From the cell containing the given text, extract its center point as (x, y) coordinate. 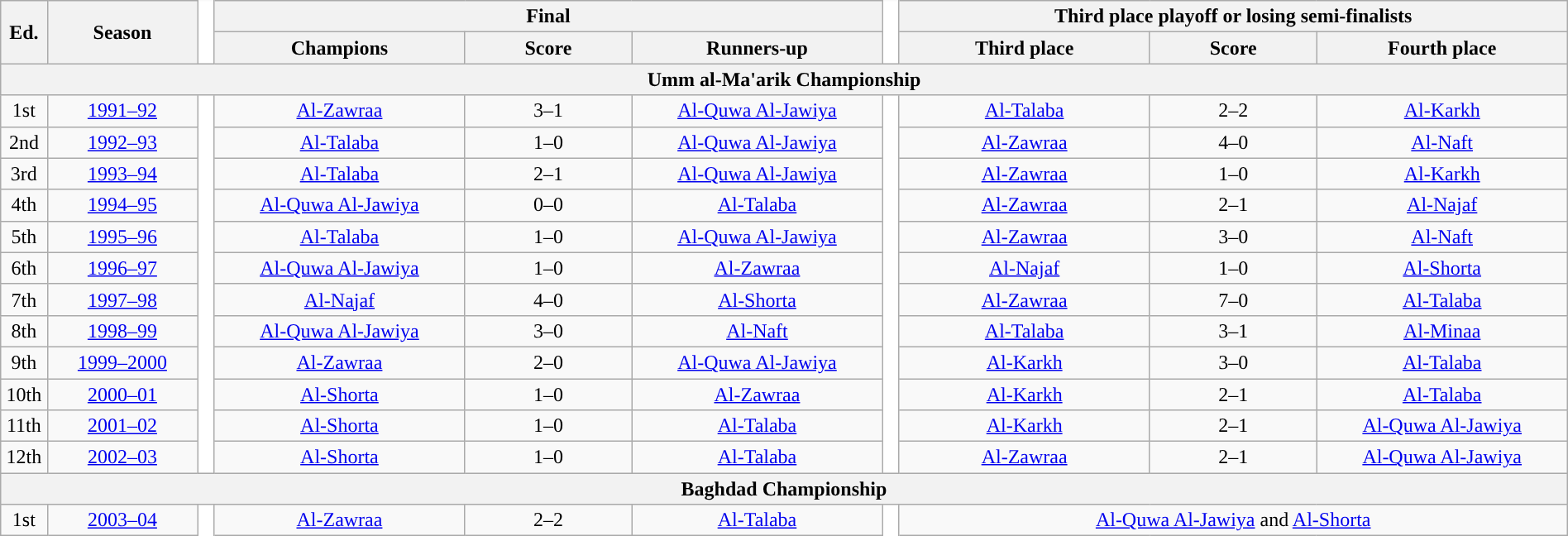
12th (24, 457)
11th (24, 426)
1997–98 (122, 299)
Fourth place (1442, 48)
2–0 (548, 362)
1993–94 (122, 174)
2003–04 (122, 520)
8th (24, 331)
2002–03 (122, 457)
Third place playoff or losing semi-finalists (1233, 17)
2nd (24, 142)
Al-Quwa Al-Jawiya and Al-Shorta (1233, 520)
4th (24, 205)
Third place (1024, 48)
1995–96 (122, 237)
2000–01 (122, 395)
1998–99 (122, 331)
10th (24, 395)
2001–02 (122, 426)
7th (24, 299)
9th (24, 362)
1992–93 (122, 142)
3rd (24, 174)
Season (122, 32)
7–0 (1233, 299)
Champions (339, 48)
Ed. (24, 32)
1996–97 (122, 268)
Al-Minaa (1442, 331)
Final (548, 17)
Umm al-Ma'arik Championship (784, 79)
1999–2000 (122, 362)
1994–95 (122, 205)
0–0 (548, 205)
Runners-up (758, 48)
1991–92 (122, 111)
5th (24, 237)
6th (24, 268)
Baghdad Championship (784, 489)
